Provide the (X, Y) coordinate of the cell's center where the given text is located.  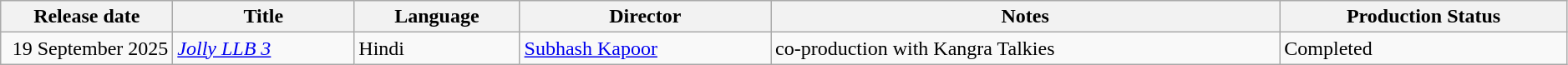
Director (645, 17)
Jolly LLB 3 (264, 48)
Release date (87, 17)
Title (264, 17)
co-production with Kangra Talkies (1026, 48)
Notes (1026, 17)
Completed (1423, 48)
Subhash Kapoor (645, 48)
19 September 2025 (87, 48)
Hindi (437, 48)
Production Status (1423, 17)
Language (437, 17)
